Pinpoint the cell where the given text exists, returning its (x, y) midpoint coordinate. 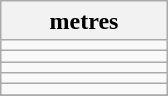
metres (84, 20)
